Return (X, Y) of the center of cell containing provided text 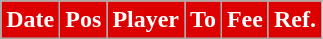
Date (30, 20)
Player (146, 20)
Ref. (294, 20)
Fee (244, 20)
To (204, 20)
Pos (84, 20)
